Locate the cell with the specified text and output its [x, y] center coordinate. 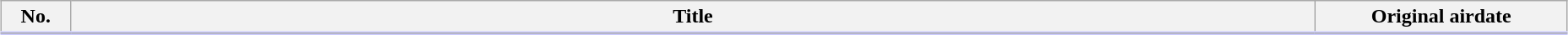
No. [35, 17]
Original airdate [1441, 17]
Title [693, 17]
